Search for the cell housing the specified text and yield its [X, Y] center coordinate. 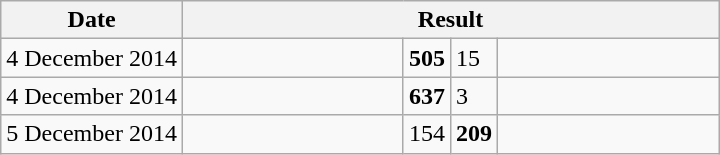
637 [426, 96]
15 [474, 58]
Date [92, 20]
505 [426, 58]
209 [474, 134]
154 [426, 134]
Result [450, 20]
3 [474, 96]
5 December 2014 [92, 134]
